Provide the [x, y] coordinate of the cell's center where the given text is located.  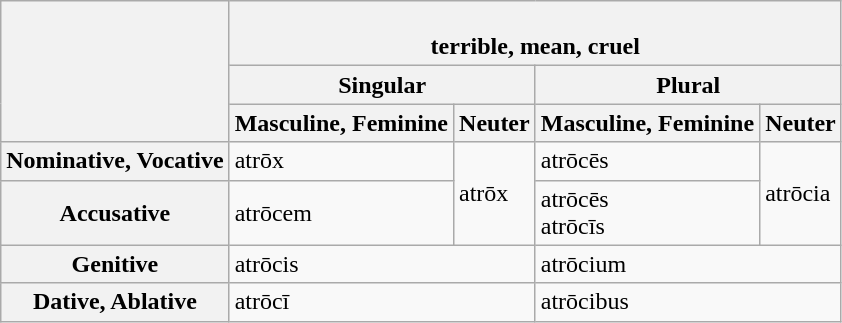
Accusative [115, 212]
Dative, Ablative [115, 302]
atrōcem [341, 212]
Singular [382, 85]
atrōcī [382, 302]
atrōcēsatrōcīs [647, 212]
Genitive [115, 264]
atrōcia [801, 194]
terrible, mean, cruel [535, 34]
atrōcis [382, 264]
atrōcēs [647, 161]
atrōcibus [688, 302]
atrōcium [688, 264]
Plural [688, 85]
Nominative, Vocative [115, 161]
